Output the [x, y] coordinate of the center of the cell containing the given text.  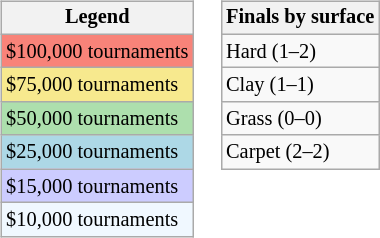
$100,000 tournaments [97, 51]
Grass (0–0) [300, 119]
$50,000 tournaments [97, 119]
Hard (1–2) [300, 51]
Legend [97, 18]
$10,000 tournaments [97, 220]
Carpet (2–2) [300, 152]
$25,000 tournaments [97, 152]
Finals by surface [300, 18]
$75,000 tournaments [97, 85]
$15,000 tournaments [97, 186]
Clay (1–1) [300, 85]
